Locate the cell with the specified text and output its [x, y] center coordinate. 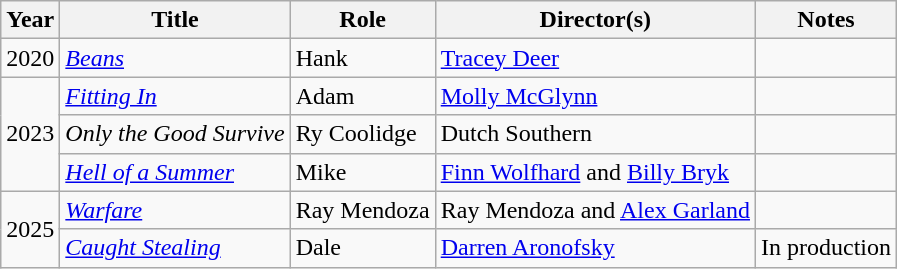
Dutch Southern [595, 134]
Ry Coolidge [362, 134]
Title [175, 20]
Role [362, 20]
Darren Aronofsky [595, 248]
Tracey Deer [595, 58]
In production [826, 248]
2025 [30, 229]
Fitting In [175, 96]
Caught Stealing [175, 248]
2023 [30, 134]
Dale [362, 248]
Finn Wolfhard and Billy Bryk [595, 172]
Molly McGlynn [595, 96]
Ray Mendoza [362, 210]
Ray Mendoza and Alex Garland [595, 210]
Year [30, 20]
Director(s) [595, 20]
Hank [362, 58]
Only the Good Survive [175, 134]
Notes [826, 20]
Adam [362, 96]
Mike [362, 172]
Hell of a Summer [175, 172]
Warfare [175, 210]
Beans [175, 58]
2020 [30, 58]
